Provide the (X, Y) coordinate of the cell's center where the given text is located.  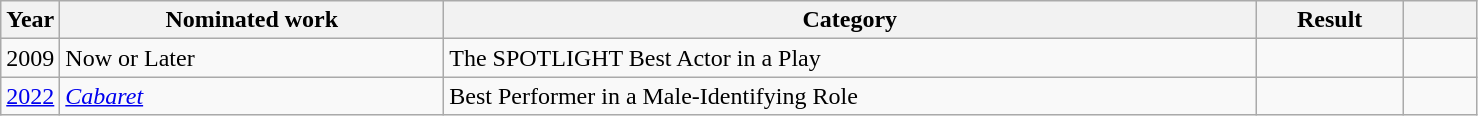
The SPOTLIGHT Best Actor in a Play (850, 58)
Now or Later (252, 58)
Best Performer in a Male-Identifying Role (850, 96)
Cabaret (252, 96)
Nominated work (252, 20)
2022 (30, 96)
2009 (30, 58)
Year (30, 20)
Category (850, 20)
Result (1330, 20)
